Detect which cell encompasses the target text, then output its (x, y) center coordinate. 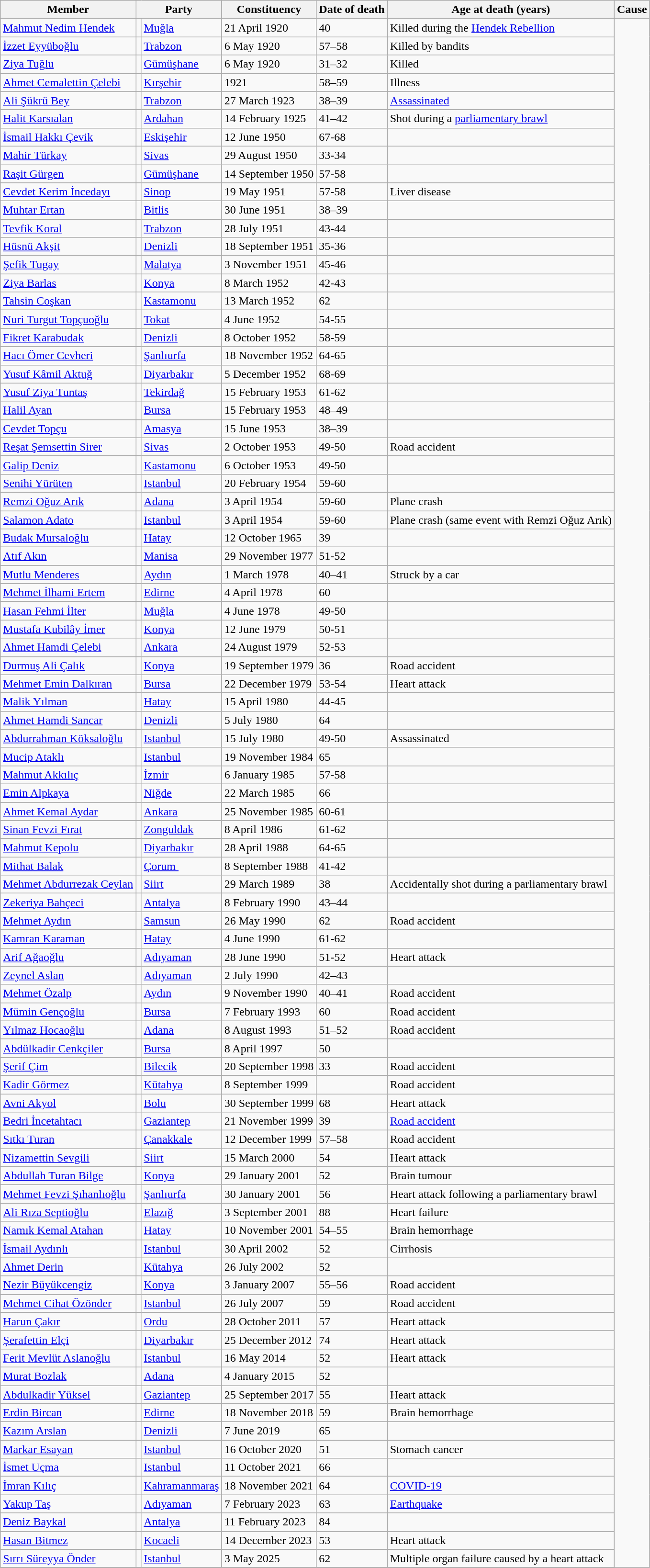
İsmet Uçma (68, 1467)
12 December 1999 (269, 1139)
Tekirdağ (181, 392)
29 March 1989 (269, 884)
3 May 2025 (269, 1558)
48–49 (352, 410)
Killed (501, 64)
Multiple organ failure caused by a heart attack (501, 1558)
51–52 (352, 1030)
41-42 (352, 866)
Harun Çakır (68, 1321)
30 January 2001 (269, 1194)
7 June 2019 (269, 1431)
22 December 1979 (269, 684)
İmran Kılıç (68, 1486)
14 September 1950 (269, 173)
8 October 1952 (269, 338)
9 November 1990 (269, 993)
45-46 (352, 265)
Kocaeli (181, 1540)
21 November 1999 (269, 1121)
Eskişehir (181, 137)
Mehmet Aydın (68, 921)
Samsun (181, 921)
Killed by bandits (501, 46)
18 November 1952 (269, 356)
Abdulkadir Yüksel (68, 1395)
68 (352, 1103)
Erdin Bircan (68, 1413)
8 September 1999 (269, 1084)
Tevfik Koral (68, 228)
Mehmet Emin Dalkıran (68, 684)
11 February 2023 (269, 1522)
Muhtar Ertan (68, 210)
Member (68, 10)
55–56 (352, 1285)
Yakup Taş (68, 1504)
4 January 2015 (269, 1376)
56 (352, 1194)
28 April 1988 (269, 848)
Date of death (352, 10)
67-68 (352, 137)
50-51 (352, 629)
16 October 2020 (269, 1449)
25 November 1985 (269, 812)
6 October 1953 (269, 465)
Senihi Yürüten (68, 483)
14 December 2023 (269, 1540)
Malik Yılman (68, 702)
Bilecik (181, 1066)
Kahramanmaraş (181, 1486)
41–42 (352, 119)
Mithat Balak (68, 866)
18 November 2021 (269, 1486)
Çorum (181, 866)
Ziya Tuğlu (68, 64)
74 (352, 1340)
3 January 2007 (269, 1285)
Bedri İncetahtacı (68, 1121)
27 March 1923 (269, 101)
Hasan Fehmi İlter (68, 611)
Ahmet Hamdi Sancar (68, 720)
Kırşehir (181, 82)
Stomach cancer (501, 1449)
Mehmet Fevzi Şıhanlıoğlu (68, 1194)
Ordu (181, 1321)
28 June 1990 (269, 957)
13 March 1952 (269, 301)
Hüsnü Akşit (68, 247)
Earthquake (501, 1504)
8 February 1990 (269, 902)
Bolu (181, 1103)
30 April 2002 (269, 1249)
19 May 1951 (269, 192)
12 October 1965 (269, 538)
60-61 (352, 812)
Yusuf Kâmil Aktuğ (68, 374)
Mahmut Nedim Hendek (68, 28)
Raşit Gürgen (68, 173)
8 March 1952 (269, 283)
15 April 1980 (269, 702)
Mehmet Abdurrezak Ceylan (68, 884)
43–44 (352, 902)
İsmail Hakkı Çevik (68, 137)
Ali Şükrü Bey (68, 101)
42-43 (352, 283)
26 July 2007 (269, 1303)
Liver disease (501, 192)
36 (352, 666)
3 September 2001 (269, 1212)
15 March 2000 (269, 1158)
Durmuş Ali Çalık (68, 666)
Elazığ (181, 1212)
38 (352, 884)
Budak Mursaloğlu (68, 538)
Zonguldak (181, 830)
Mustafa Kubilây İmer (68, 629)
22 March 1985 (269, 793)
Accidentally shot during a parliamentary brawl (501, 884)
19 September 1979 (269, 666)
Yusuf Ziya Tuntaş (68, 392)
İsmail Aydınlı (68, 1249)
Murat Bozlak (68, 1376)
11 October 2021 (269, 1467)
33-34 (352, 155)
Mahmut Akkılıç (68, 775)
15 June 1953 (269, 429)
20 September 1998 (269, 1066)
Tokat (181, 319)
İzzet Eyyüboğlu (68, 46)
Sıtkı Turan (68, 1139)
Ahmet Cemalettin Çelebi (68, 82)
3 November 1951 (269, 265)
84 (352, 1522)
Mehmet İlhami Ertem (68, 593)
63 (352, 1504)
10 November 2001 (269, 1230)
Kamran Karaman (68, 939)
Bitlis (181, 210)
Ahmet Derin (68, 1267)
Mahmut Kepolu (68, 848)
Reşat Şemsettin Sirer (68, 447)
Ardahan (181, 119)
53 (352, 1540)
Age at death (years) (501, 10)
18 September 1951 (269, 247)
16 May 2014 (269, 1358)
Struck by a car (501, 575)
14 February 1925 (269, 119)
Tahsin Coşkan (68, 301)
8 April 1986 (269, 830)
Arif Ağaoğlu (68, 957)
Ziya Barlas (68, 283)
Abdullah Turan Bilge (68, 1176)
Heart failure (501, 1212)
35-36 (352, 247)
Mucip Ataklı (68, 756)
Cevdet Topçu (68, 429)
Cevdet Kerim İncedayı (68, 192)
53-54 (352, 684)
40 (352, 28)
Yılmaz Hocaoğlu (68, 1030)
Party (179, 10)
5 July 1980 (269, 720)
Plane crash (same event with Remzi Oğuz Arık) (501, 519)
58–59 (352, 82)
6 January 1985 (269, 775)
Heart attack following a parliamentary brawl (501, 1194)
Mehmet Özalp (68, 993)
18 November 2018 (269, 1413)
Killed during the Hendek Rebellion (501, 28)
Mutlu Menderes (68, 575)
2 October 1953 (269, 447)
4 June 1990 (269, 939)
1 March 1978 (269, 575)
Malatya (181, 265)
Illness (501, 82)
Hacı Ömer Cevheri (68, 356)
Nuri Turgut Topçuoğlu (68, 319)
29 August 1950 (269, 155)
30 September 1999 (269, 1103)
30 June 1951 (269, 210)
Shot during a parliamentary brawl (501, 119)
Ali Rıza Septioğlu (68, 1212)
Sinan Fevzi Fırat (68, 830)
Cirrhosis (501, 1249)
29 January 2001 (269, 1176)
Avni Akyol (68, 1103)
Nizamettin Sevgili (68, 1158)
Ahmet Kemal Aydar (68, 812)
26 May 1990 (269, 921)
19 November 1984 (269, 756)
Mehmet Cihat Özönder (68, 1303)
Sırrı Süreyya Önder (68, 1558)
55 (352, 1395)
COVID-19 (501, 1486)
44-45 (352, 702)
15 July 1980 (269, 738)
İzmir (181, 775)
68-69 (352, 374)
Cause (632, 10)
Amasya (181, 429)
51 (352, 1449)
Emin Alpkaya (68, 793)
Markar Esayan (68, 1449)
5 December 1952 (269, 374)
Mahir Türkay (68, 155)
50 (352, 1048)
24 August 1979 (269, 647)
8 August 1993 (269, 1030)
Ahmet Hamdi Çelebi (68, 647)
Çanakkale (181, 1139)
58-59 (352, 338)
Abdülkadir Cenkçiler (68, 1048)
Halil Ayan (68, 410)
Atıf Akın (68, 556)
4 June 1978 (269, 611)
Mümin Gençoğlu (68, 1012)
33 (352, 1066)
Halit Karsıalan (68, 119)
Zekeriya Bahçeci (68, 902)
12 June 1979 (269, 629)
8 April 1997 (269, 1048)
25 December 2012 (269, 1340)
Manisa (181, 556)
Kadir Görmez (68, 1084)
4 June 1952 (269, 319)
52-53 (352, 647)
Brain tumour (501, 1176)
Abdurrahman Köksaloğlu (68, 738)
Galip Deniz (68, 465)
Remzi Oğuz Arık (68, 501)
26 July 2002 (269, 1267)
Şerafettin Elçi (68, 1340)
Salamon Adato (68, 519)
88 (352, 1212)
4 April 1978 (269, 593)
20 February 1954 (269, 483)
Niğde (181, 793)
8 September 1988 (269, 866)
Ferit Mevlüt Aslanoğlu (68, 1358)
Fikret Karabudak (68, 338)
Nezir Büyükcengiz (68, 1285)
21 April 1920 (269, 28)
Şefik Tugay (68, 265)
Sinop (181, 192)
25 September 2017 (269, 1395)
2 July 1990 (269, 975)
54 (352, 1158)
1921 (269, 82)
57 (352, 1321)
7 February 1993 (269, 1012)
Hasan Bitmez (68, 1540)
29 November 1977 (269, 556)
28 October 2011 (269, 1321)
7 February 2023 (269, 1504)
43-44 (352, 228)
54–55 (352, 1230)
Zeynel Aslan (68, 975)
12 June 1950 (269, 137)
Constituency (269, 10)
Kazım Arslan (68, 1431)
54-55 (352, 319)
31–32 (352, 64)
Namık Kemal Atahan (68, 1230)
Şerif Çim (68, 1066)
42–43 (352, 975)
Plane crash (501, 501)
Deniz Baykal (68, 1522)
28 July 1951 (269, 228)
